Pinpoint the cell where the given text exists, returning its [X, Y] midpoint coordinate. 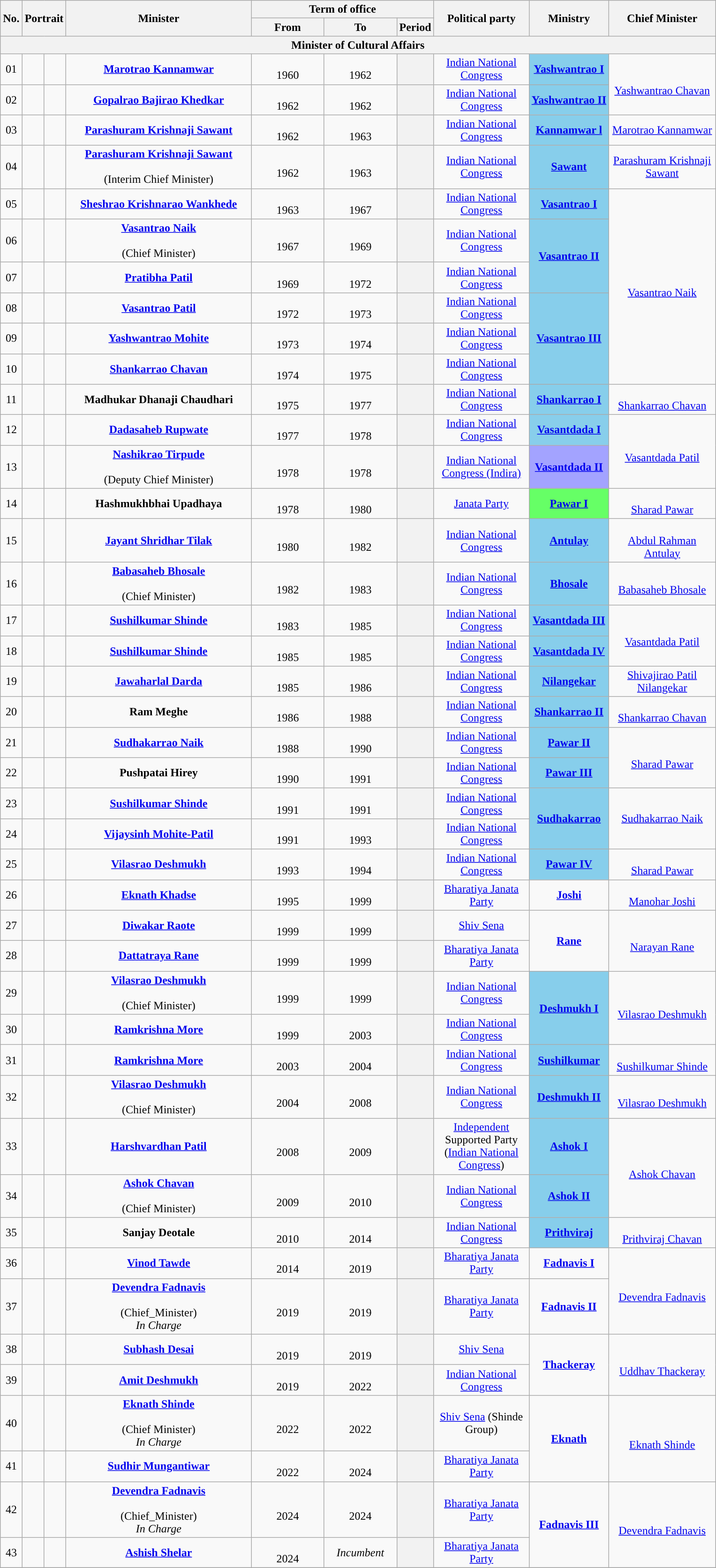
36 [11, 1263]
Joshi [569, 894]
Deshmukh II [569, 1097]
Pawar II [569, 743]
Ashish Shelar [158, 1553]
Eknath Khadse [158, 894]
Uddhav Thackeray [662, 1365]
20 [11, 712]
29 [11, 993]
Minister of Cultural Affairs [358, 45]
Minister [158, 18]
Dadasaheb Rupwate [158, 430]
Sawant [569, 167]
Chief Minister [662, 18]
Amit Deshmukh [158, 1380]
Pawar I [569, 503]
Eknath Shinde [662, 1438]
31 [11, 1060]
03 [11, 130]
1960 [288, 69]
Nilangekar [569, 682]
Fadnavis I [569, 1263]
Gopalrao Bajirao Khedkar [158, 99]
35 [11, 1233]
Vasantdada III [569, 621]
30 [11, 1029]
Vasantdada IV [569, 651]
Kannamwar l [569, 130]
Fadnavis III [569, 1524]
Yashwantrao Chavan [662, 84]
Sheshrao Krishnarao Wankhede [158, 203]
02 [11, 99]
Antulay [569, 540]
Dattatraya Rane [158, 956]
Yashwantrao Mohite [158, 338]
Shankarrao I [569, 399]
Jawaharlal Darda [158, 682]
Incumbent [360, 1553]
Bhosale [569, 584]
11 [11, 399]
Vasantdada I [569, 430]
Parashuram Krishnaji Sawant (Interim Chief Minister) [158, 167]
Term of office [342, 9]
18 [11, 651]
Political party [481, 18]
39 [11, 1380]
Eknath [569, 1438]
Vijaysinh Mohite-Patil [158, 833]
14 [11, 503]
15 [11, 540]
Shiv Sena (Shinde Group) [481, 1423]
Fadnavis II [569, 1306]
43 [11, 1553]
Vinod Tawde [158, 1263]
1995 [288, 894]
27 [11, 925]
33 [11, 1147]
13 [11, 467]
Ashok II [569, 1196]
Jayant Shridhar Tilak [158, 540]
Vasantdada II [569, 467]
42 [11, 1509]
Ram Meghe [158, 712]
Pushpatai Hirey [158, 773]
22 [11, 773]
23 [11, 803]
05 [11, 203]
Vasantrao Patil [158, 308]
16 [11, 584]
12 [11, 430]
1994 [360, 864]
Babasaheb Bhosale [662, 584]
Pawar IV [569, 864]
Diwakar Raote [158, 925]
19 [11, 682]
Vasantrao II [569, 256]
41 [11, 1466]
Ashok Chavan (Chief Minister) [158, 1196]
Abdul Rahman Antulay [662, 540]
25 [11, 864]
Manohar Joshi [662, 894]
01 [11, 69]
Babasaheb Bhosale (Chief Minister) [158, 584]
From [288, 27]
Sushilkumar [569, 1060]
Janata Party [481, 503]
Vasantrao I [569, 203]
Eknath Shinde (Chief Minister)In Charge [158, 1423]
17 [11, 621]
06 [11, 240]
Sanjay Deotale [158, 1233]
Thackeray [569, 1365]
Vasantrao Naik (Chief Minister) [158, 240]
Period [415, 27]
To [360, 27]
Ministry [569, 18]
38 [11, 1349]
Hashmukhbhai Upadhaya [158, 503]
Ashok Chavan [662, 1168]
04 [11, 167]
Vasantrao III [569, 338]
Sudhakarrao [569, 818]
Prithviraj [569, 1233]
32 [11, 1097]
10 [11, 368]
Pawar III [569, 773]
Deshmukh I [569, 1008]
Rane [569, 941]
21 [11, 743]
40 [11, 1423]
28 [11, 956]
Yashwantrao II [569, 99]
Shivajirao Patil Nilangekar [662, 682]
34 [11, 1196]
07 [11, 278]
Independent Supported Party(Indian National Congress) [481, 1147]
09 [11, 338]
Narayan Rane [662, 941]
No. [11, 18]
24 [11, 833]
Madhukar Dhanaji Chaudhari [158, 399]
26 [11, 894]
Vasantrao Naik [662, 286]
Sudhir Mungantiwar [158, 1466]
Yashwantrao I [569, 69]
Prithviraj Chavan [662, 1233]
Shankarrao II [569, 712]
Nashikrao Tirpude (Deputy Chief Minister) [158, 467]
08 [11, 308]
Subhash Desai [158, 1349]
Pratibha Patil [158, 278]
37 [11, 1306]
Indian National Congress (Indira) [481, 467]
Portrait [44, 18]
Harshvardhan Patil [158, 1147]
Ashok I [569, 1147]
